Locate the cell with the specified text and output its (X, Y) center coordinate. 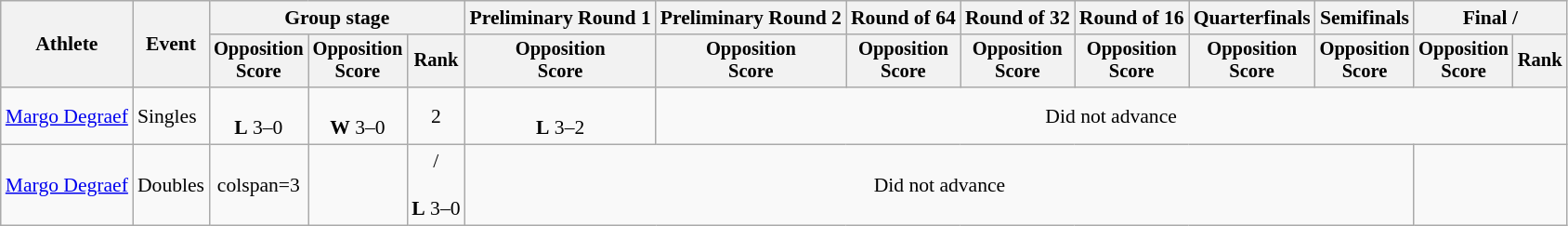
Athlete (67, 45)
Preliminary Round 1 (561, 18)
Final / (1490, 18)
Round of 16 (1131, 18)
Semifinals (1365, 18)
2 (436, 115)
Round of 64 (903, 18)
Round of 32 (1018, 18)
L 3–0 (258, 115)
L 3–2 (561, 115)
Singles (171, 115)
Preliminary Round 2 (751, 18)
Doubles (171, 186)
Quarterfinals (1252, 18)
colspan=3 (258, 186)
/L 3–0 (436, 186)
Group stage (337, 18)
W 3–0 (359, 115)
Event (171, 45)
